Extract the (X, Y) coordinate from the center of the cell holding the provided text.  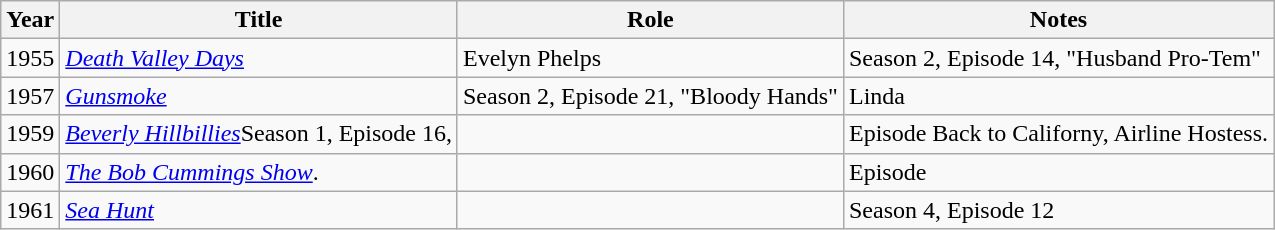
Role (650, 20)
Season 2, Episode 14, "Husband Pro-Tem" (1058, 58)
1957 (30, 96)
Death Valley Days (259, 58)
Year (30, 20)
Episode Back to Californy, Airline Hostess. (1058, 134)
Title (259, 20)
Gunsmoke (259, 96)
Season 2, Episode 21, "Bloody Hands" (650, 96)
Episode (1058, 172)
Notes (1058, 20)
1959 (30, 134)
1961 (30, 210)
Evelyn Phelps (650, 58)
The Bob Cummings Show. (259, 172)
Sea Hunt (259, 210)
Beverly HillbilliesSeason 1, Episode 16, (259, 134)
1955 (30, 58)
Season 4, Episode 12 (1058, 210)
1960 (30, 172)
Linda (1058, 96)
